Scan for the cell matching the given text and deliver its [x, y] coordinate at center. 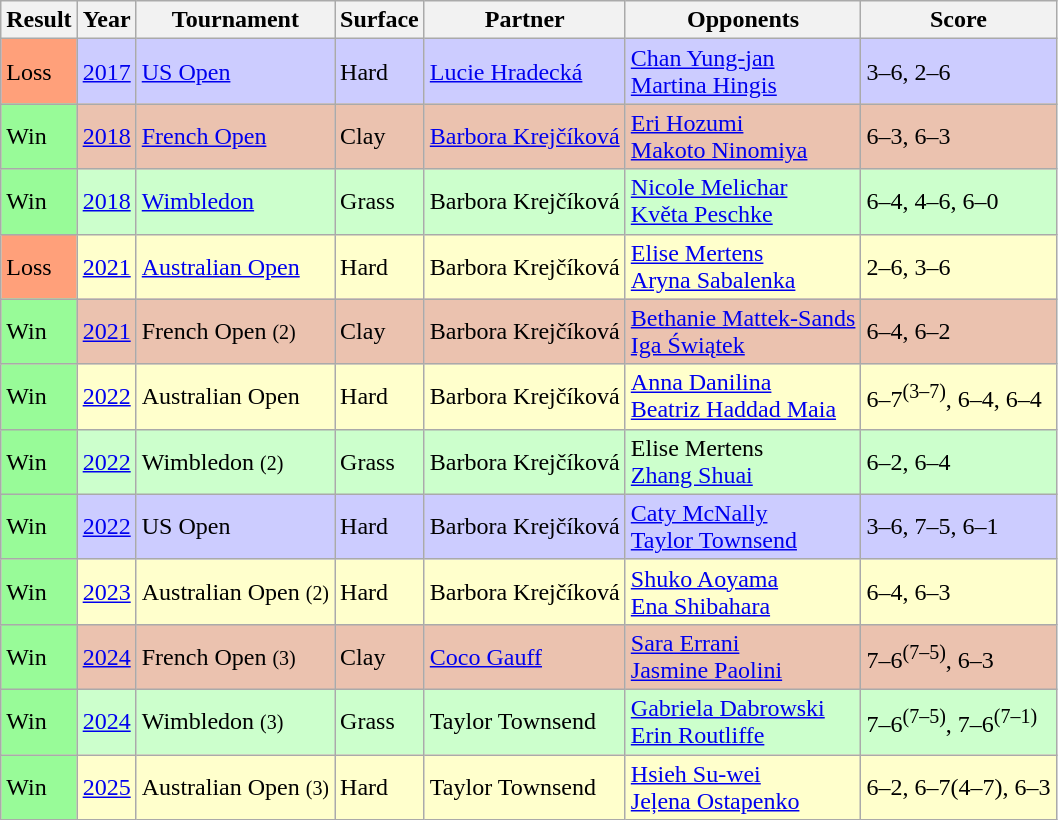
Sara Errani Jasmine Paolini [743, 656]
Score [958, 20]
2017 [106, 72]
Anna Danilina Beatriz Haddad Maia [743, 396]
3–6, 7–5, 6–1 [958, 526]
Shuko Aoyama Ena Shibahara [743, 592]
Elise Mertens Zhang Shuai [743, 462]
2025 [106, 786]
6–4, 4–6, 6–0 [958, 202]
6–2, 6–7(4–7), 6–3 [958, 786]
French Open [235, 136]
6–3, 6–3 [958, 136]
Tournament [235, 20]
6–7(3–7), 6–4, 6–4 [958, 396]
Australian Open (3) [235, 786]
Year [106, 20]
Partner [524, 20]
Wimbledon (3) [235, 722]
Eri Hozumi Makoto Ninomiya [743, 136]
Coco Gauff [524, 656]
Result [39, 20]
Wimbledon (2) [235, 462]
Bethanie Mattek-Sands Iga Świątek [743, 332]
7–6(7–5), 6–3 [958, 656]
French Open (3) [235, 656]
Hsieh Su-wei Jeļena Ostapenko [743, 786]
7–6(7–5), 7–6(7–1) [958, 722]
Gabriela Dabrowski Erin Routliffe [743, 722]
Lucie Hradecká [524, 72]
2023 [106, 592]
Chan Yung-jan Martina Hingis [743, 72]
Nicole Melichar Květa Peschke [743, 202]
Surface [380, 20]
Elise Mertens Aryna Sabalenka [743, 266]
Australian Open (2) [235, 592]
6–4, 6–3 [958, 592]
3–6, 2–6 [958, 72]
2–6, 3–6 [958, 266]
6–4, 6–2 [958, 332]
Opponents [743, 20]
6–2, 6–4 [958, 462]
Caty McNally Taylor Townsend [743, 526]
French Open (2) [235, 332]
Wimbledon [235, 202]
